Find where the given text appears and provide that cell's center as [X, Y] coordinate. 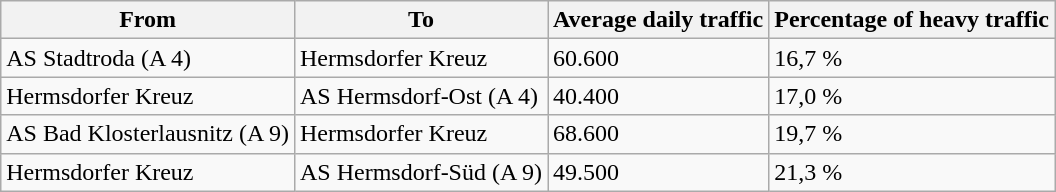
40.400 [658, 96]
17,0 % [912, 96]
16,7 % [912, 58]
60.600 [658, 58]
AS Bad Klosterlausnitz (A 9) [148, 134]
21,3 % [912, 172]
From [148, 20]
AS Hermsdorf-Ost (A 4) [420, 96]
AS Hermsdorf-Süd (A 9) [420, 172]
To [420, 20]
19,7 % [912, 134]
49.500 [658, 172]
Percentage of heavy traffic [912, 20]
AS Stadtroda (A 4) [148, 58]
Average daily traffic [658, 20]
68.600 [658, 134]
